Identify which cell holds the provided text, then report its (x, y) central coordinate. 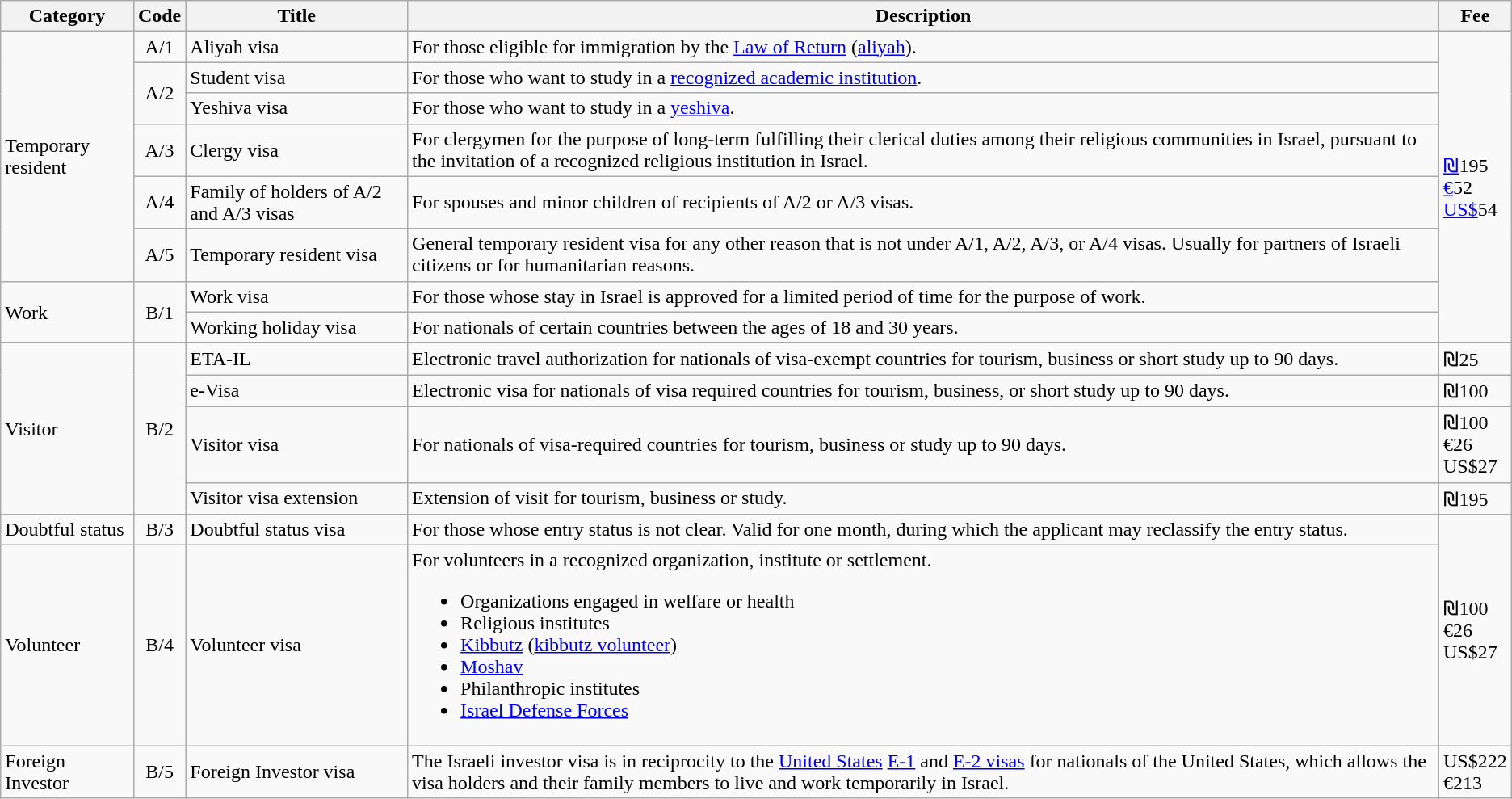
Work (68, 312)
Electronic travel authorization for nationals of visa-exempt countries for tourism, business or short study up to 90 days. (924, 359)
Visitor visa (297, 444)
A/2 (159, 93)
Work visa (297, 296)
Foreign Investor (68, 772)
US$222€213 (1475, 772)
Visitor visa extension (297, 498)
A/3 (159, 150)
₪195€52US$54 (1475, 187)
For those eligible for immigration by the Law of Return (aliyah). (924, 47)
Extension of visit for tourism, business or study. (924, 498)
Volunteer visa (297, 646)
For spouses and minor children of recipients of A/2 or A/3 visas. (924, 202)
B/4 (159, 646)
Clergy visa (297, 150)
For those whose entry status is not clear. Valid for one month, during which the applicant may reclassify the entry status. (924, 530)
Fee (1475, 16)
For nationals of certain countries between the ages of 18 and 30 years. (924, 327)
B/1 (159, 312)
Yeshiva visa (297, 108)
Aliyah visa (297, 47)
Doubtful status visa (297, 530)
For nationals of visa-required countries for tourism, business or study up to 90 days. (924, 444)
B/3 (159, 530)
Category (68, 16)
Doubtful status (68, 530)
For those whose stay in Israel is approved for a limited period of time for the purpose of work. (924, 296)
Temporary resident (68, 157)
₪195 (1475, 498)
Volunteer (68, 646)
Code (159, 16)
Family of holders of A/2 and A/3 visas (297, 202)
Working holiday visa (297, 327)
Electronic visa for nationals of visa required countries for tourism, business, or short study up to 90 days. (924, 391)
A/5 (159, 255)
For those who want to study in a recognized academic institution. (924, 78)
B/2 (159, 428)
Visitor (68, 428)
For those who want to study in a yeshiva. (924, 108)
Foreign Investor visa (297, 772)
₪100 (1475, 391)
e-Visa (297, 391)
₪25 (1475, 359)
B/5 (159, 772)
A/1 (159, 47)
Title (297, 16)
ETA-IL (297, 359)
Temporary resident visa (297, 255)
Student visa (297, 78)
A/4 (159, 202)
Description (924, 16)
